Find where the given text appears and provide that cell's center as [x, y] coordinate. 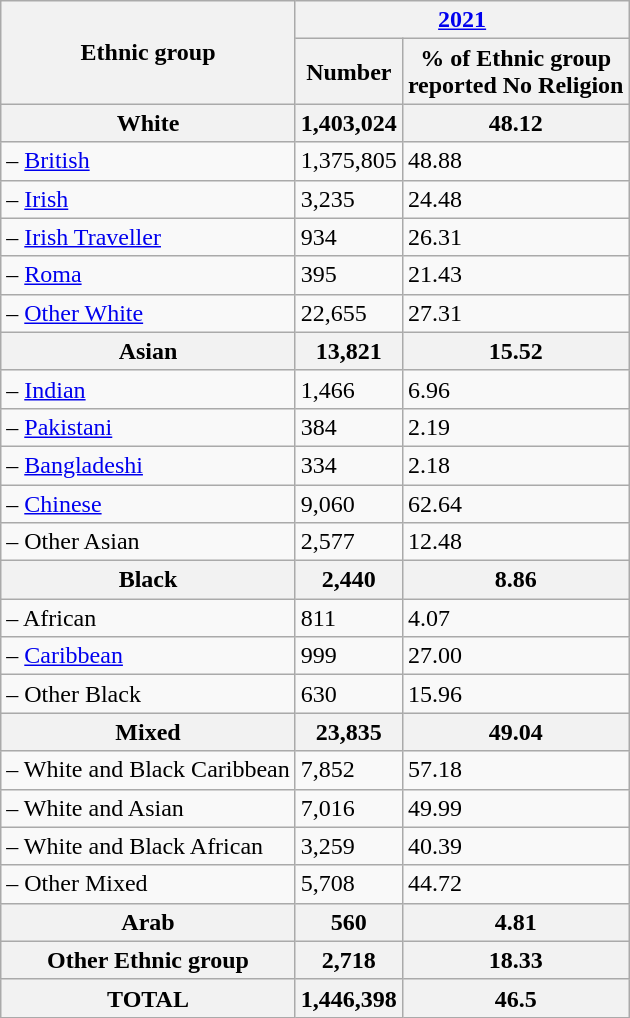
– Other White [148, 313]
– Other Mixed [148, 884]
– British [148, 161]
2021 [462, 20]
Mixed [148, 732]
7,016 [348, 808]
– White and Asian [148, 808]
395 [348, 275]
3,235 [348, 199]
2,577 [348, 542]
1,403,024 [348, 123]
560 [348, 922]
– Roma [148, 275]
– White and Black Caribbean [148, 770]
630 [348, 694]
999 [348, 656]
2,718 [348, 960]
384 [348, 427]
1,446,398 [348, 998]
18.33 [516, 960]
48.12 [516, 123]
Asian [148, 351]
Other Ethnic group [148, 960]
7,852 [348, 770]
57.18 [516, 770]
– Other Black [148, 694]
27.31 [516, 313]
Arab [148, 922]
12.48 [516, 542]
13,821 [348, 351]
– African [148, 618]
– Caribbean [148, 656]
46.5 [516, 998]
8.86 [516, 580]
Black [148, 580]
TOTAL [148, 998]
27.00 [516, 656]
1,375,805 [348, 161]
24.48 [516, 199]
49.99 [516, 808]
– Other Asian [148, 542]
– Chinese [148, 503]
Ethnic group [148, 52]
21.43 [516, 275]
23,835 [348, 732]
– White and Black African [148, 846]
– Irish [148, 199]
6.96 [516, 389]
9,060 [348, 503]
22,655 [348, 313]
1,466 [348, 389]
2.19 [516, 427]
5,708 [348, 884]
2.18 [516, 465]
40.39 [516, 846]
48.88 [516, 161]
44.72 [516, 884]
% of Ethnic groupreported No Religion [516, 72]
– Indian [148, 389]
934 [348, 237]
811 [348, 618]
– Bangladeshi [148, 465]
4.81 [516, 922]
49.04 [516, 732]
334 [348, 465]
15.52 [516, 351]
26.31 [516, 237]
White [148, 123]
2,440 [348, 580]
62.64 [516, 503]
3,259 [348, 846]
Number [348, 72]
4.07 [516, 618]
15.96 [516, 694]
– Irish Traveller [148, 237]
– Pakistani [148, 427]
